Output the (x, y) coordinate of the center of the cell containing the given text.  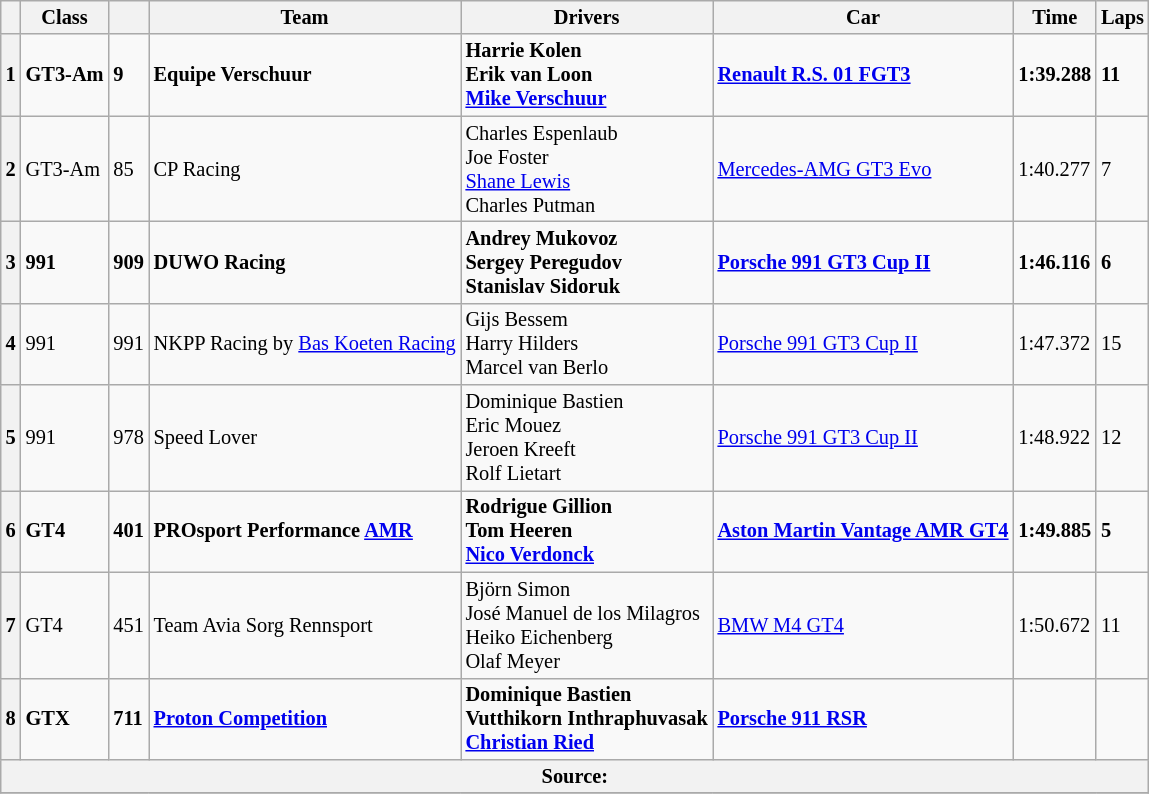
Team (305, 17)
NKPP Racing by Bas Koeten Racing (305, 344)
1:46.116 (1054, 262)
85 (128, 169)
2 (11, 169)
1:48.922 (1054, 438)
1 (11, 75)
978 (128, 438)
Speed Lover (305, 438)
909 (128, 262)
Proton Competition (305, 719)
Mercedes-AMG GT3 Evo (864, 169)
1:39.288 (1054, 75)
Dominique Bastien Vutthikorn Inthraphuvasak Christian Ried (587, 719)
Source: (575, 776)
PROsport Performance AMR (305, 531)
Harrie Kolen Erik van Loon Mike Verschuur (587, 75)
9 (128, 75)
Aston Martin Vantage AMR GT4 (864, 531)
1:40.277 (1054, 169)
12 (1122, 438)
Porsche 911 RSR (864, 719)
1:47.372 (1054, 344)
Dominique Bastien Eric Mouez Jeroen Kreeft Rolf Lietart (587, 438)
Rodrigue Gillion Tom Heeren Nico Verdonck (587, 531)
401 (128, 531)
3 (11, 262)
711 (128, 719)
Laps (1122, 17)
CP Racing (305, 169)
Car (864, 17)
GTX (65, 719)
15 (1122, 344)
Time (1054, 17)
DUWO Racing (305, 262)
Charles Espenlaub Joe Foster Shane Lewis Charles Putman (587, 169)
Class (65, 17)
1:49.885 (1054, 531)
Andrey Mukovoz Sergey Peregudov Stanislav Sidoruk (587, 262)
8 (11, 719)
Team Avia Sorg Rennsport (305, 625)
4 (11, 344)
Renault R.S. 01 FGT3 (864, 75)
451 (128, 625)
Drivers (587, 17)
Björn Simon José Manuel de los Milagros Heiko Eichenberg Olaf Meyer (587, 625)
Equipe Verschuur (305, 75)
Gijs Bessem Harry Hilders Marcel van Berlo (587, 344)
BMW M4 GT4 (864, 625)
1:50.672 (1054, 625)
